Provide the (x, y) coordinate of the cell's center where the given text is located.  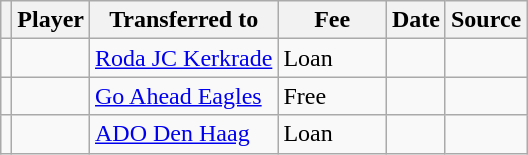
Free (332, 96)
ADO Den Haag (184, 134)
Date (416, 20)
Fee (332, 20)
Roda JC Kerkrade (184, 58)
Player (51, 20)
Transferred to (184, 20)
Go Ahead Eagles (184, 96)
Source (486, 20)
